Detect which cell encompasses the target text, then output its [X, Y] center coordinate. 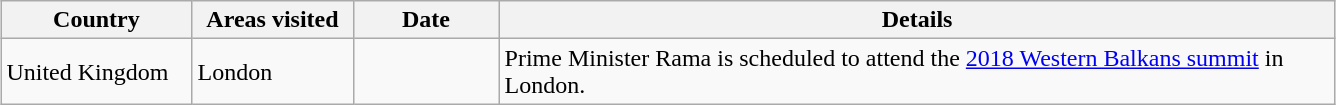
United Kingdom [96, 72]
Details [917, 20]
Areas visited [272, 20]
Date [426, 20]
London [272, 72]
Prime Minister Rama is scheduled to attend the 2018 Western Balkans summit in London. [917, 72]
Country [96, 20]
